Output the (x, y) coordinate of the center of the cell containing the given text.  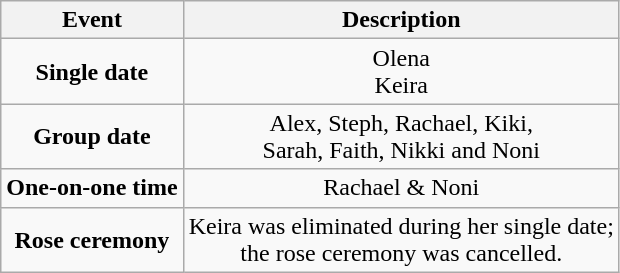
Keira was eliminated during her single date; the rose ceremony was cancelled. (401, 240)
Rose ceremony (92, 240)
Group date (92, 136)
Rachael & Noni (401, 188)
One-on-one time (92, 188)
OlenaKeira (401, 72)
Description (401, 20)
Alex, Steph, Rachael, Kiki, Sarah, Faith, Nikki and Noni (401, 136)
Event (92, 20)
Single date (92, 72)
